Identify which cell holds the provided text, then report its (X, Y) central coordinate. 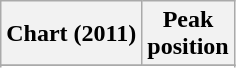
Chart (2011) (72, 34)
Peakposition (188, 34)
